Find where the given text appears and provide that cell's center as (X, Y) coordinate. 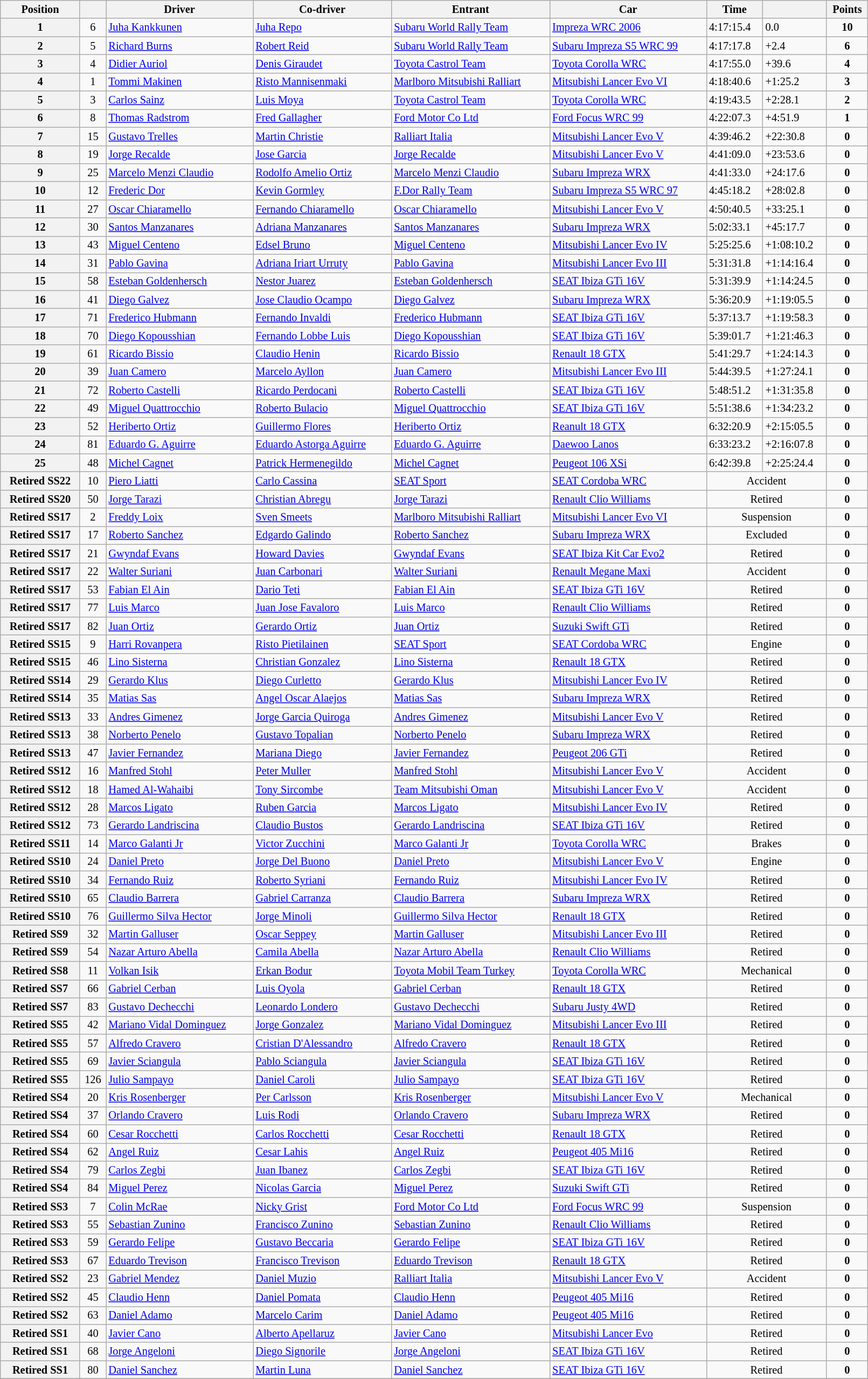
42 (93, 1025)
Alberto Apellaruz (322, 1333)
52 (93, 426)
Gabriel Mendez (180, 1279)
82 (93, 626)
Retired SS22 (40, 481)
Juha Repo (322, 27)
35 (93, 698)
Marcelo Ayllon (322, 372)
+4:51.9 (795, 118)
Gabriel Carranza (322, 898)
Fernando Invaldi (322, 317)
4:41:09.0 (735, 155)
47 (93, 753)
13 (40, 245)
Eduardo Astorga Aguirre (322, 445)
Martin Luna (322, 1370)
50 (93, 499)
+28:02.8 (795, 191)
Peugeot 106 XSi (628, 463)
4:39:46.2 (735, 136)
70 (93, 336)
60 (93, 1134)
Diego Curletto (322, 681)
+2:28.1 (795, 100)
41 (93, 300)
5:39:01.7 (735, 336)
+23:53.6 (795, 155)
Team Mitsubishi Oman (470, 789)
55 (93, 1224)
Fred Gallagher (322, 118)
Christian Gonzalez (322, 662)
Angel Oscar Alaejos (322, 698)
Daewoo Lanos (628, 445)
33 (93, 717)
Oscar Seppey (322, 934)
+22:30.8 (795, 136)
Jose Claudio Ocampo (322, 300)
61 (93, 354)
Victor Zucchini (322, 844)
34 (93, 880)
+1:19:58.3 (795, 317)
Brakes (766, 844)
Jorge Gonzalez (322, 1025)
Peugeot 206 GTi (628, 753)
31 (93, 264)
Risto Pietilainen (322, 644)
Richard Burns (180, 46)
80 (93, 1370)
Nestor Juarez (322, 281)
Gustavo Trelles (180, 136)
27 (93, 209)
Nicky Grist (322, 1207)
Erkan Bodur (322, 971)
Daniel Muzio (322, 1279)
Leonardo Londero (322, 1007)
Ruben Garcia (322, 807)
0.0 (795, 27)
Sven Smeets (322, 517)
4:45:18.2 (735, 191)
5:48:51.2 (735, 390)
32 (93, 934)
Daniel Caroli (322, 1079)
Edsel Bruno (322, 245)
Daniel Pomata (322, 1297)
Jorge Garcia Quiroga (322, 717)
77 (93, 608)
65 (93, 898)
83 (93, 1007)
Retired SS8 (40, 971)
5:44:39.5 (735, 372)
5:41:29.7 (735, 354)
Jorge Del Buono (322, 862)
SEAT Ibiza Kit Car Evo2 (628, 553)
Nicolas Garcia (322, 1188)
Subaru Impreza S5 WRC 97 (628, 191)
Rodolfo Amelio Ortiz (322, 172)
Harri Rovanpera (180, 644)
+2:16:07.8 (795, 445)
+45:17.7 (795, 227)
+1:34:23.2 (795, 408)
5:31:31.8 (735, 264)
Claudio Bustos (322, 826)
Christian Abregu (322, 499)
Tony Sircombe (322, 789)
37 (93, 1115)
Edgardo Galindo (322, 535)
Excluded (766, 535)
Colin McRae (180, 1207)
Carlos Rocchetti (322, 1134)
Thomas Radstrom (180, 118)
72 (93, 390)
58 (93, 281)
+39.6 (795, 64)
69 (93, 1061)
Position (40, 9)
Peter Muller (322, 771)
4:50:40.5 (735, 209)
Volkan Isik (180, 971)
29 (93, 681)
28 (93, 807)
Adriana Iriart Urruty (322, 264)
Toyota Mobil Team Turkey (470, 971)
4:18:40.6 (735, 82)
63 (93, 1315)
Ricardo Perdocani (322, 390)
4:41:33.0 (735, 172)
Carlos Sainz (180, 100)
Gustavo Beccaria (322, 1243)
30 (93, 227)
Jorge Minoli (322, 916)
62 (93, 1152)
+1:08:10.2 (795, 245)
57 (93, 1043)
Fernando Lobbe Luis (322, 336)
49 (93, 408)
38 (93, 735)
79 (93, 1170)
5:31:39.9 (735, 281)
Denis Giraudet (322, 64)
66 (93, 989)
+2.4 (795, 46)
46 (93, 662)
Juan Carbonari (322, 572)
45 (93, 1297)
+1:31:35.8 (795, 390)
F.Dor Rally Team (470, 191)
Kevin Gormley (322, 191)
43 (93, 245)
Roberto Syriani (322, 880)
Frederic Dor (180, 191)
+2:15:05.5 (795, 426)
Roberto Bulacio (322, 408)
84 (93, 1188)
40 (93, 1333)
Mariana Diego (322, 753)
76 (93, 916)
+1:21:46.3 (795, 336)
Martin Christie (322, 136)
5:51:38.6 (735, 408)
Reanult 18 GTX (628, 426)
Guillermo Flores (322, 426)
Luis Rodi (322, 1115)
Juha Kankkunen (180, 27)
73 (93, 826)
Mitsubishi Lancer Evo (628, 1333)
Juan Jose Favaloro (322, 608)
+2:25:24.4 (795, 463)
Piero Liatti (180, 481)
Tommi Makinen (180, 82)
Gustavo Topalian (322, 735)
Luis Oyola (322, 989)
Subaru Impreza S5 WRC 99 (628, 46)
4:17:17.8 (735, 46)
81 (93, 445)
Robert Reid (322, 46)
6:32:20.9 (735, 426)
+24:17.6 (795, 172)
Howard Davies (322, 553)
Pablo Sciangula (322, 1061)
5:36:20.9 (735, 300)
Cristian D'Alessandro (322, 1043)
+1:19:05.5 (795, 300)
5:25:25.6 (735, 245)
59 (93, 1243)
Time (735, 9)
39 (93, 372)
53 (93, 590)
Claudio Henin (322, 354)
+1:24:14.3 (795, 354)
Patrick Hermenegildo (322, 463)
4:22:07.3 (735, 118)
Car (628, 9)
Adriana Manzanares (322, 227)
+1:14:16.4 (795, 264)
Retired SS11 (40, 844)
Luis Moya (322, 100)
Risto Mannisenmaki (322, 82)
54 (93, 952)
Per Carlsson (322, 1098)
Carlo Cassina (322, 481)
4:17:55.0 (735, 64)
+1:25.2 (795, 82)
126 (93, 1079)
Dario Teti (322, 590)
71 (93, 317)
Marcelo Carim (322, 1315)
Impreza WRC 2006 (628, 27)
Subaru Justy 4WD (628, 1007)
+1:14:24.5 (795, 281)
Hamed Al-Wahaibi (180, 789)
Driver (180, 9)
5:37:13.7 (735, 317)
Juan Ibanez (322, 1170)
Retired SS20 (40, 499)
Camila Abella (322, 952)
Renault Megane Maxi (628, 572)
Entrant (470, 9)
6:42:39.8 (735, 463)
4:19:43.5 (735, 100)
5:02:33.1 (735, 227)
Fernando Chiaramello (322, 209)
Francisco Zunino (322, 1224)
Co-driver (322, 9)
48 (93, 463)
Jose Garcia (322, 155)
67 (93, 1261)
6:33:23.2 (735, 445)
4:17:15.4 (735, 27)
Freddy Loix (180, 517)
+1:27:24.1 (795, 372)
68 (93, 1352)
Gerardo Ortiz (322, 626)
+33:25.1 (795, 209)
Diego Signorile (322, 1352)
Didier Auriol (180, 64)
Francisco Trevison (322, 1261)
Points (847, 9)
Cesar Lahis (322, 1152)
